Find where the given text appears and provide that cell's center as [X, Y] coordinate. 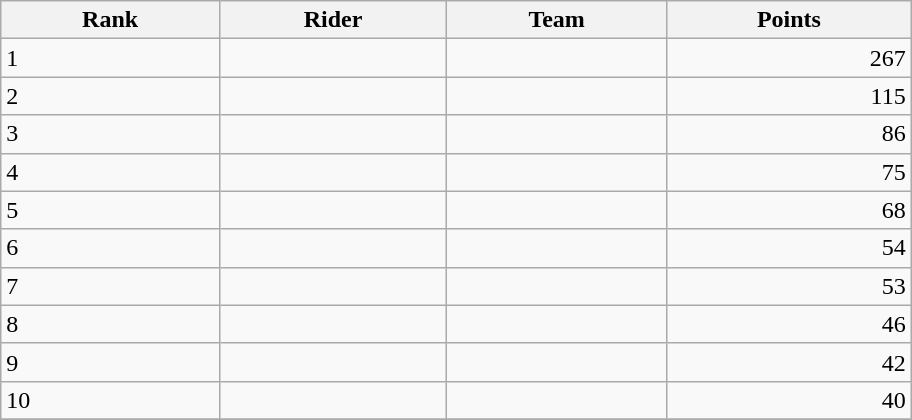
Team [557, 20]
68 [790, 210]
4 [110, 172]
5 [110, 210]
8 [110, 324]
53 [790, 286]
10 [110, 400]
9 [110, 362]
46 [790, 324]
2 [110, 96]
267 [790, 58]
6 [110, 248]
Points [790, 20]
7 [110, 286]
115 [790, 96]
1 [110, 58]
42 [790, 362]
86 [790, 134]
54 [790, 248]
Rank [110, 20]
3 [110, 134]
40 [790, 400]
75 [790, 172]
Rider [332, 20]
